Locate the cell with the specified text and output its [x, y] center coordinate. 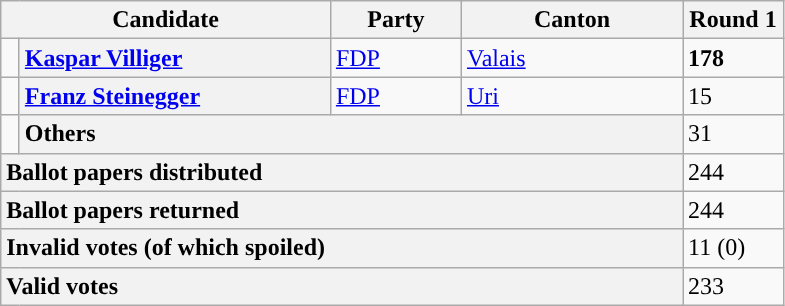
Invalid votes (of which spoiled) [342, 248]
15 [732, 96]
Ballot papers distributed [342, 172]
Others [350, 134]
233 [732, 286]
Ballot papers returned [342, 210]
Party [396, 20]
Valais [572, 58]
31 [732, 134]
Valid votes [342, 286]
Candidate [166, 20]
11 (0) [732, 248]
178 [732, 58]
Kaspar Villiger [174, 58]
Round 1 [732, 20]
Canton [572, 20]
Franz Steinegger [174, 96]
Uri [572, 96]
